Return (x, y) of the center of cell containing provided text 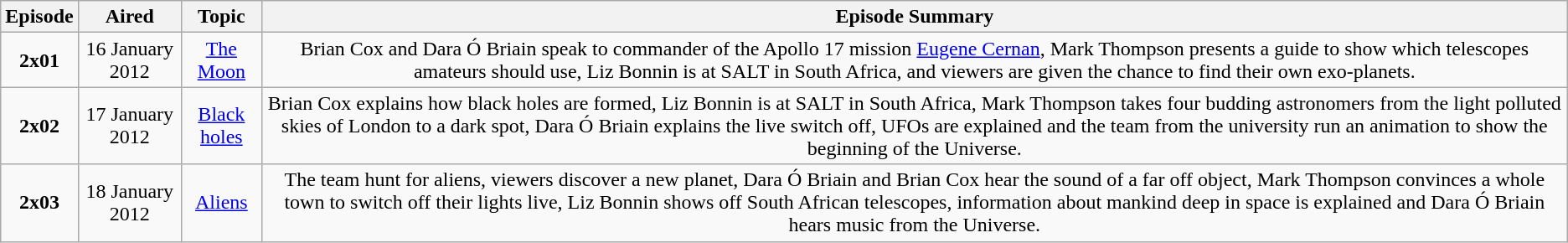
2x02 (39, 126)
17 January 2012 (129, 126)
The Moon (221, 60)
16 January 2012 (129, 60)
Topic (221, 17)
2x01 (39, 60)
Episode (39, 17)
Episode Summary (915, 17)
Black holes (221, 126)
2x03 (39, 203)
Aired (129, 17)
Aliens (221, 203)
18 January 2012 (129, 203)
